Output the [X, Y] coordinate of the center of the cell containing the given text.  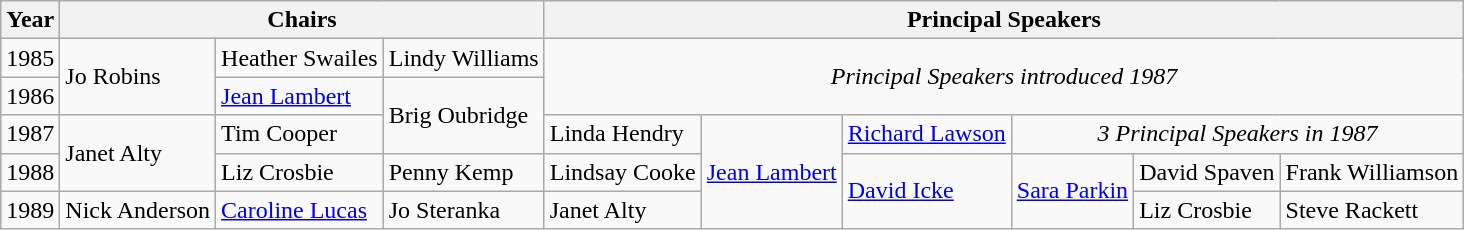
Sara Parkin [1072, 191]
Chairs [302, 20]
Jo Steranka [464, 210]
1987 [30, 134]
1985 [30, 58]
3 Principal Speakers in 1987 [1237, 134]
Steve Rackett [1372, 210]
Principal Speakers [1004, 20]
Brig Oubridge [464, 115]
Year [30, 20]
Lindsay Cooke [622, 172]
Frank Williamson [1372, 172]
Penny Kemp [464, 172]
Tim Cooper [300, 134]
1988 [30, 172]
David Spaven [1207, 172]
Linda Hendry [622, 134]
1989 [30, 210]
David Icke [926, 191]
Caroline Lucas [300, 210]
1986 [30, 96]
Heather Swailes [300, 58]
Nick Anderson [138, 210]
Lindy Williams [464, 58]
Principal Speakers introduced 1987 [1004, 77]
Richard Lawson [926, 134]
Jo Robins [138, 77]
